Search for the cell housing the specified text and yield its (X, Y) center coordinate. 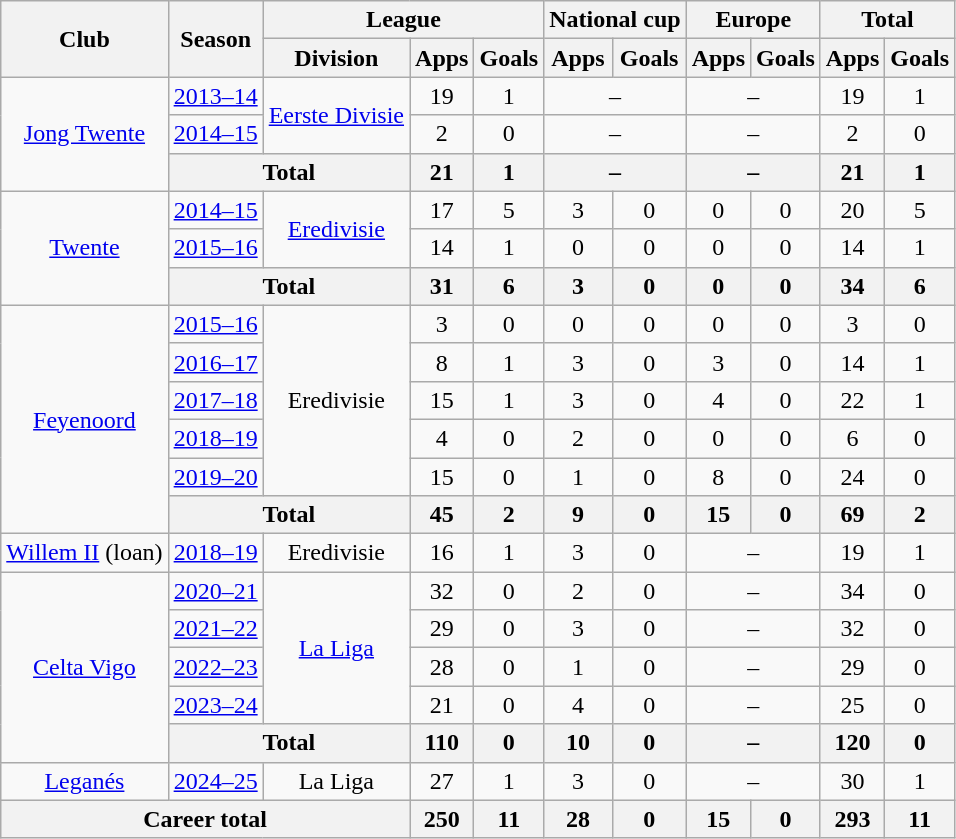
31 (442, 286)
16 (442, 553)
10 (578, 743)
2021–22 (216, 629)
2023–24 (216, 705)
25 (852, 705)
Eerste Divisie (336, 115)
27 (442, 781)
2019–20 (216, 477)
17 (442, 210)
22 (852, 400)
Club (84, 39)
69 (852, 515)
2020–21 (216, 591)
Willem II (loan) (84, 553)
Twente (84, 248)
120 (852, 743)
2016–17 (216, 362)
250 (442, 819)
Europe (753, 20)
30 (852, 781)
2013–14 (216, 96)
293 (852, 819)
24 (852, 477)
Leganés (84, 781)
2024–25 (216, 781)
National cup (615, 20)
20 (852, 210)
2017–18 (216, 400)
45 (442, 515)
2022–23 (216, 667)
Celta Vigo (84, 667)
Feyenoord (84, 419)
110 (442, 743)
Division (336, 58)
League (404, 20)
Jong Twente (84, 134)
Career total (206, 819)
Season (216, 39)
9 (578, 515)
